Scan for the cell matching the given text and deliver its [x, y] coordinate at center. 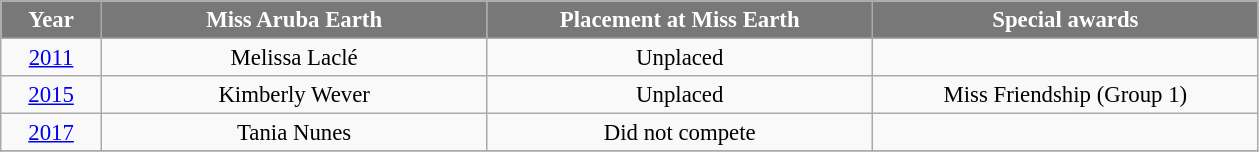
Kimberly Wever [294, 95]
Miss Friendship (Group 1) [1066, 95]
Year [52, 20]
Did not compete [680, 133]
Melissa Laclé [294, 58]
Placement at Miss Earth [680, 20]
Special awards [1066, 20]
2017 [52, 133]
Tania Nunes [294, 133]
2015 [52, 95]
Miss Aruba Earth [294, 20]
2011 [52, 58]
